Identify which cell holds the provided text, then report its [x, y] central coordinate. 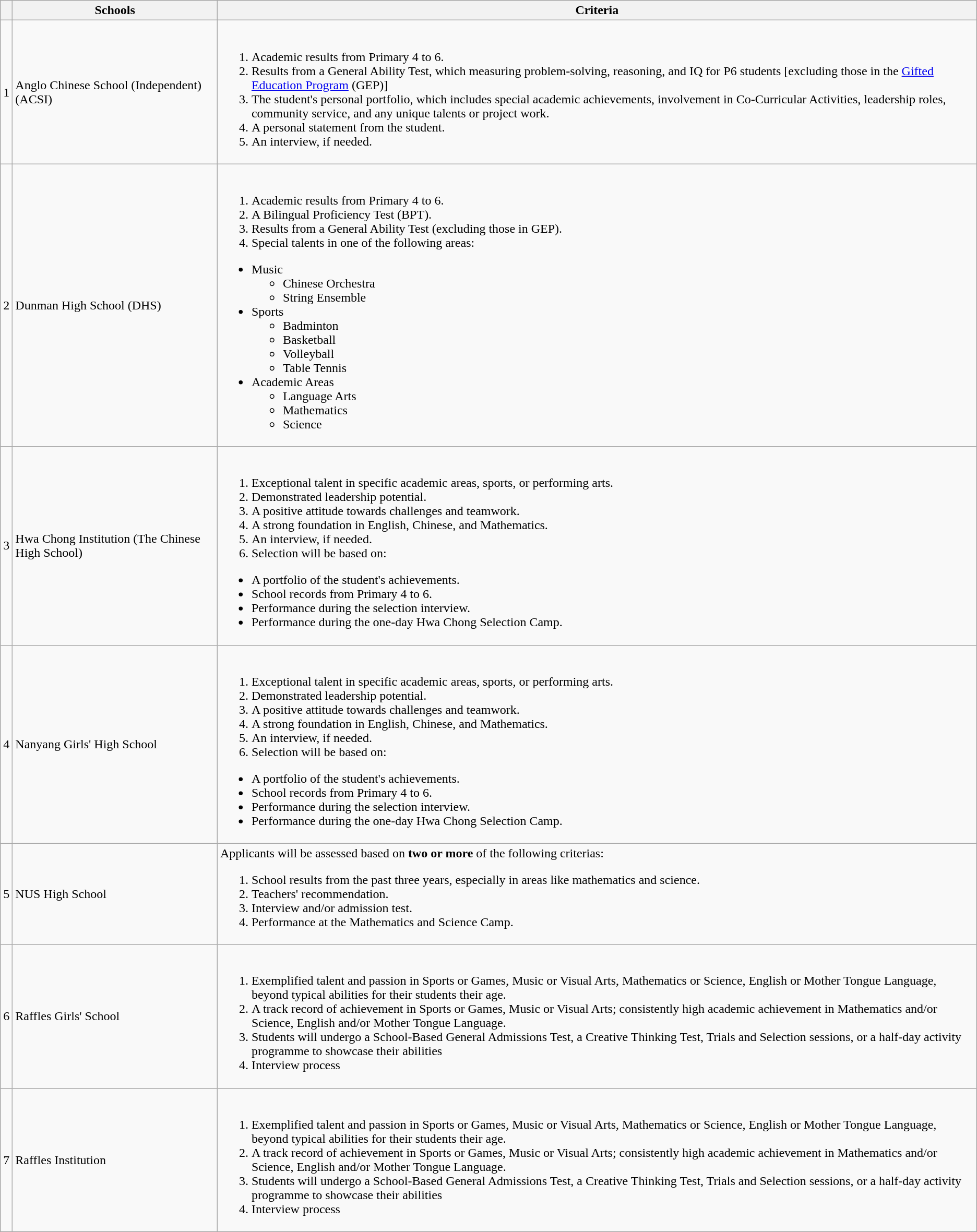
Raffles Institution [115, 1159]
Nanyang Girls' High School [115, 744]
1 [6, 92]
Dunman High School (DHS) [115, 305]
Criteria [597, 10]
5 [6, 894]
6 [6, 1016]
4 [6, 744]
Raffles Girls' School [115, 1016]
Hwa Chong Institution (The Chinese High School) [115, 546]
2 [6, 305]
Schools [115, 10]
NUS High School [115, 894]
3 [6, 546]
Anglo Chinese School (Independent) (ACSI) [115, 92]
7 [6, 1159]
